Return (x, y) of the center of cell containing provided text 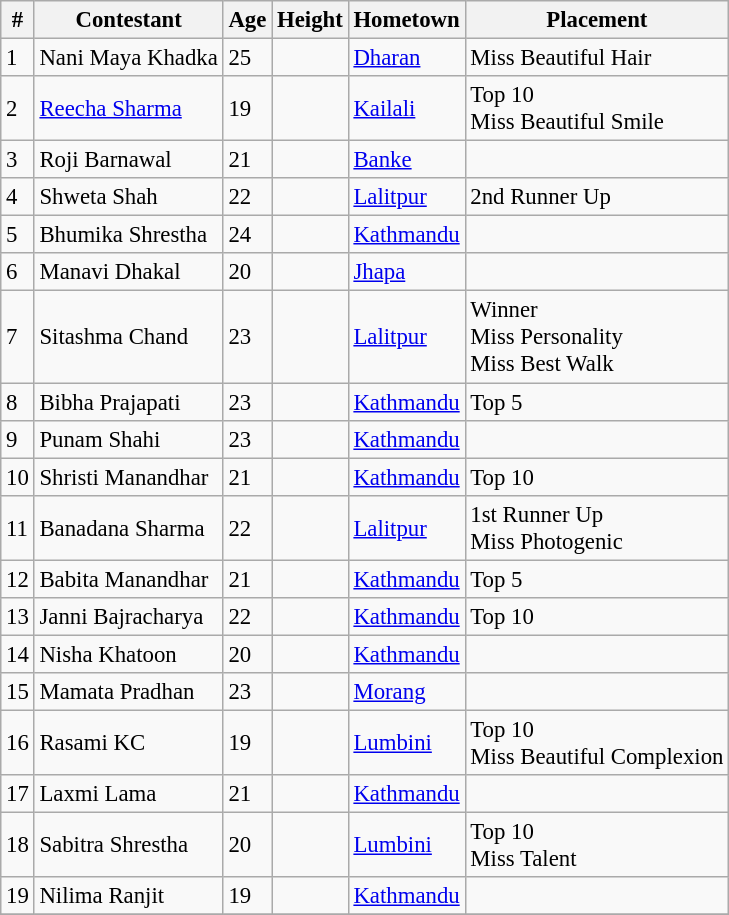
Manavi Dhakal (128, 273)
Contestant (128, 20)
Top 10 Miss Beautiful Smile (597, 108)
Morang (406, 692)
Banadana Sharma (128, 528)
13 (18, 617)
Bibha Prajapati (128, 402)
Placement (597, 20)
4 (18, 197)
Sabitra Shrestha (128, 846)
Kailali (406, 108)
# (18, 20)
Miss Beautiful Hair (597, 58)
Jhapa (406, 273)
Babita Manandhar (128, 579)
1 (18, 58)
24 (248, 235)
3 (18, 160)
Height (310, 20)
2 (18, 108)
Bhumika Shrestha (128, 235)
16 (18, 742)
Laxmi Lama (128, 794)
Nisha Khatoon (128, 654)
5 (18, 235)
Nilima Ranjit (128, 896)
2nd Runner Up (597, 197)
17 (18, 794)
25 (248, 58)
7 (18, 337)
WinnerMiss PersonalityMiss Best Walk (597, 337)
14 (18, 654)
Top 10 Miss Talent (597, 846)
Nani Maya Khadka (128, 58)
1st Runner Up Miss Photogenic (597, 528)
Punam Shahi (128, 439)
10 (18, 477)
Janni Bajracharya (128, 617)
8 (18, 402)
Age (248, 20)
11 (18, 528)
Hometown (406, 20)
18 (18, 846)
Dharan (406, 58)
Shweta Shah (128, 197)
Sitashma Chand (128, 337)
6 (18, 273)
Reecha Sharma (128, 108)
Top 10 Miss Beautiful Complexion (597, 742)
9 (18, 439)
Banke (406, 160)
Shristi Manandhar (128, 477)
12 (18, 579)
Mamata Pradhan (128, 692)
Rasami KC (128, 742)
Roji Barnawal (128, 160)
15 (18, 692)
